Extract the [X, Y] coordinate from the center of the cell holding the provided text.  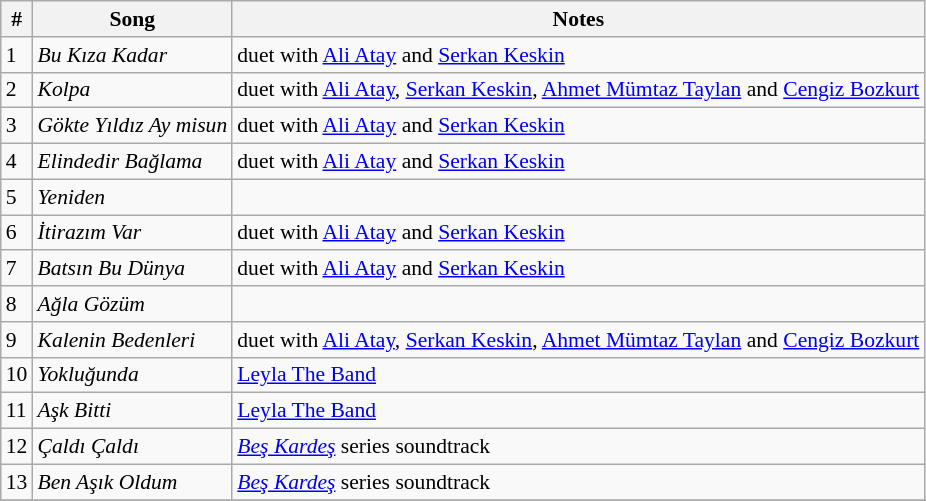
10 [17, 375]
Çaldı Çaldı [132, 447]
Kalenin Bedenleri [132, 340]
Ben Aşık Oldum [132, 482]
Yeniden [132, 197]
Aşk Bitti [132, 411]
1 [17, 55]
11 [17, 411]
# [17, 19]
3 [17, 126]
Elindedir Bağlama [132, 162]
13 [17, 482]
Song [132, 19]
Ağla Gözüm [132, 304]
Yokluğunda [132, 375]
Notes [578, 19]
8 [17, 304]
9 [17, 340]
6 [17, 233]
Batsın Bu Dünya [132, 269]
Kolpa [132, 90]
2 [17, 90]
5 [17, 197]
12 [17, 447]
4 [17, 162]
Bu Kıza Kadar [132, 55]
İtirazım Var [132, 233]
7 [17, 269]
Gökte Yıldız Ay misun [132, 126]
